Capture the cell that displays the provided text and extract its [X, Y] central coordinate. 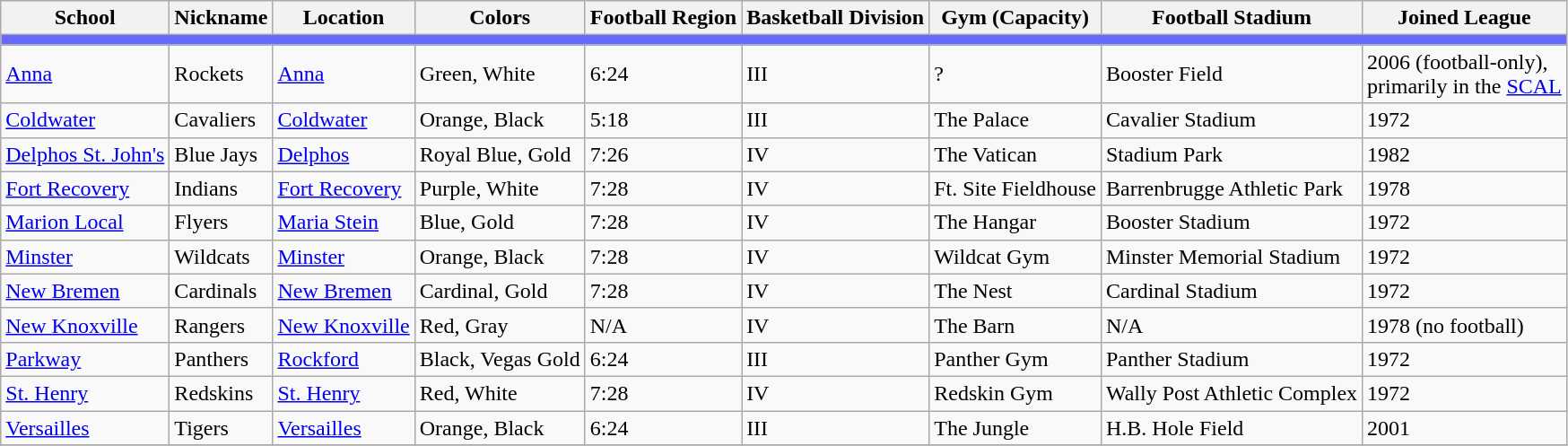
Cavalier Stadium [1231, 120]
Location [344, 18]
Redskin Gym [1015, 393]
H.B. Hole Field [1231, 428]
Flyers [221, 223]
? [1015, 74]
Purple, White [500, 188]
Joined League [1465, 18]
The Jungle [1015, 428]
Parkway [85, 359]
Redskins [221, 393]
Barrenbrugge Athletic Park [1231, 188]
Booster Field [1231, 74]
Panther Gym [1015, 359]
Ft. Site Fieldhouse [1015, 188]
1982 [1465, 154]
The Palace [1015, 120]
The Nest [1015, 291]
Gym (Capacity) [1015, 18]
Tigers [221, 428]
Cardinals [221, 291]
Booster Stadium [1231, 223]
The Hangar [1015, 223]
Wally Post Athletic Complex [1231, 393]
Nickname [221, 18]
The Vatican [1015, 154]
The Barn [1015, 325]
Marion Local [85, 223]
Rockford [344, 359]
Red, White [500, 393]
Maria Stein [344, 223]
Delphos [344, 154]
Wildcat Gym [1015, 257]
Stadium Park [1231, 154]
Black, Vegas Gold [500, 359]
Cavaliers [221, 120]
2001 [1465, 428]
Panthers [221, 359]
Blue, Gold [500, 223]
Rangers [221, 325]
Football Stadium [1231, 18]
1978 [1465, 188]
Colors [500, 18]
Delphos St. John's [85, 154]
Minster Memorial Stadium [1231, 257]
7:26 [663, 154]
Wildcats [221, 257]
2006 (football-only),primarily in the SCAL [1465, 74]
Cardinal, Gold [500, 291]
School [85, 18]
Green, White [500, 74]
Cardinal Stadium [1231, 291]
1978 (no football) [1465, 325]
Basketball Division [836, 18]
Rockets [221, 74]
Indians [221, 188]
Red, Gray [500, 325]
Football Region [663, 18]
Royal Blue, Gold [500, 154]
Blue Jays [221, 154]
Panther Stadium [1231, 359]
5:18 [663, 120]
